Identify which cell holds the provided text, then report its (x, y) central coordinate. 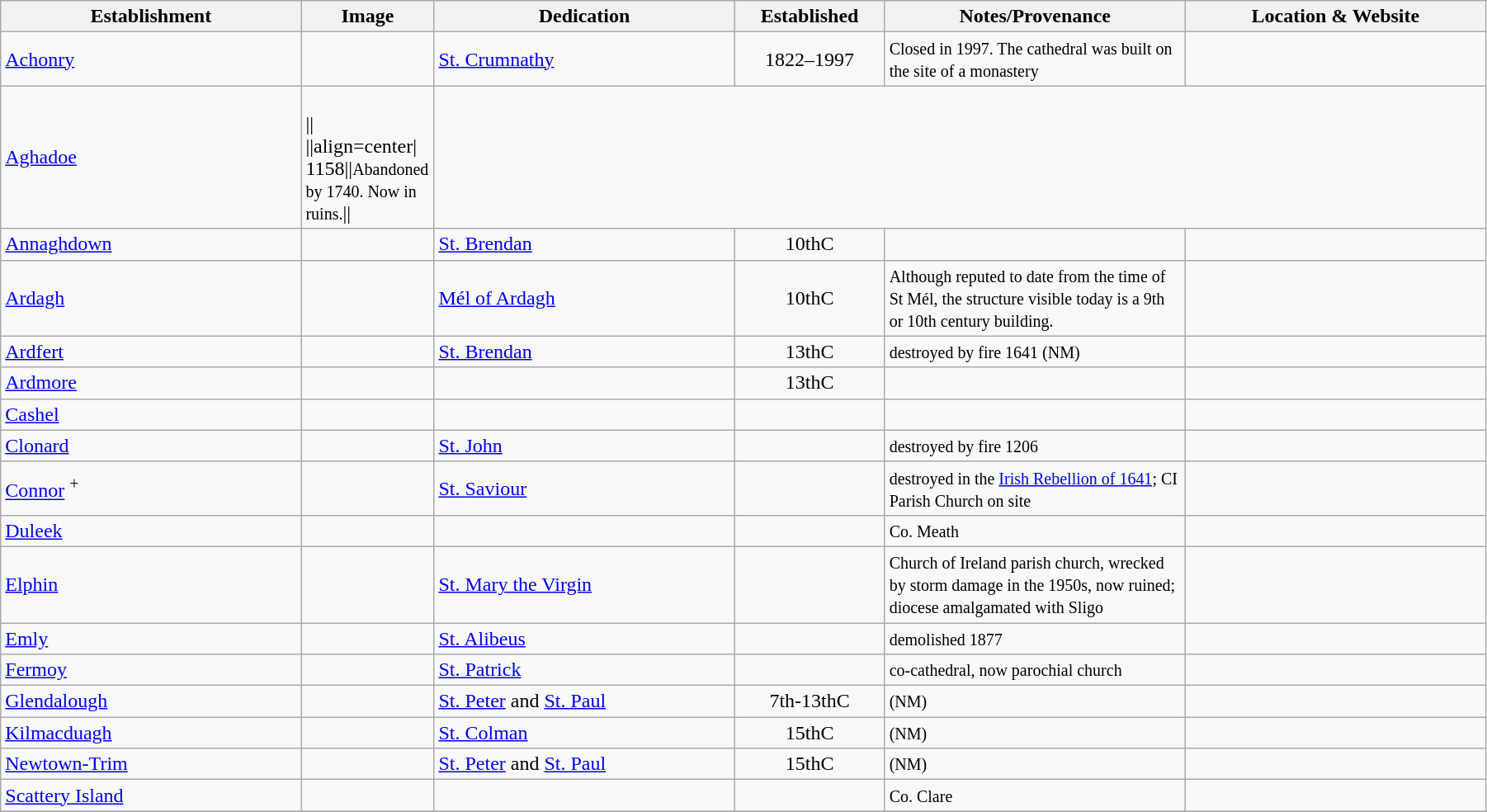
Annaghdown (151, 244)
Co. Meath (1035, 531)
Notes/Provenance (1035, 17)
Dedication (584, 17)
Scattery Island (151, 795)
7th-13thC (810, 701)
St. John (584, 446)
St. Mary the Virgin (584, 584)
Co. Clare (1035, 795)
Ardfert (151, 352)
Achonry (151, 59)
Glendalough (151, 701)
Ardmore (151, 383)
Closed in 1997. The cathedral was built on the site of a monastery (1035, 59)
Church of Ireland parish church, wrecked by storm damage in the 1950s, now ruined; diocese amalgamated with Sligo (1035, 584)
St. Crumnathy (584, 59)
Duleek (151, 531)
Cashel (151, 414)
Fermoy (151, 670)
destroyed by fire 1206 (1035, 446)
destroyed by fire 1641 (NM) (1035, 352)
destroyed in the Irish Rebellion of 1641; CI Parish Church on site (1035, 489)
|| ||align=center| 1158||Abandoned by 1740. Now in ruins.|| (368, 157)
Aghadoe (151, 157)
Although reputed to date from the time of St Mél, the structure visible today is a 9th or 10th century building. (1035, 298)
Ardagh (151, 298)
St. Patrick (584, 670)
St. Colman (584, 733)
Newtown-Trim (151, 764)
Elphin (151, 584)
Clonard (151, 446)
demolished 1877 (1035, 638)
Connor + (151, 489)
Mél of Ardagh (584, 298)
Kilmacduagh (151, 733)
Image (368, 17)
Location & Website (1335, 17)
St. Alibeus (584, 638)
co-cathedral, now parochial church (1035, 670)
Emly (151, 638)
St. Saviour (584, 489)
1822–1997 (810, 59)
Established (810, 17)
Establishment (151, 17)
